Identify which cell holds the provided text, then report its [X, Y] central coordinate. 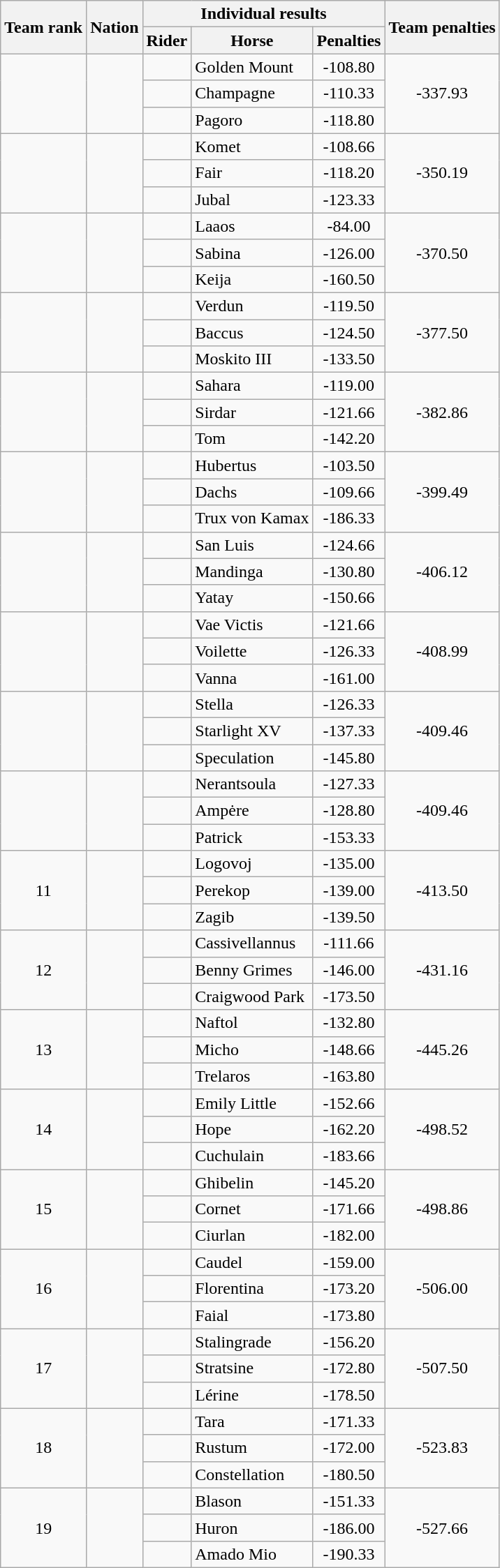
-190.33 [349, 1554]
-135.00 [349, 864]
-507.50 [442, 1368]
-127.33 [349, 784]
-523.83 [442, 1448]
17 [43, 1368]
-173.50 [349, 996]
Cassivellannus [252, 943]
-111.66 [349, 943]
-337.93 [442, 94]
-178.50 [349, 1395]
-110.33 [349, 94]
-139.50 [349, 917]
Cornet [252, 1209]
Keija [252, 279]
-408.99 [442, 651]
Jubal [252, 200]
-108.66 [349, 147]
-172.80 [349, 1368]
Ciurlan [252, 1236]
Trux von Kamax [252, 518]
18 [43, 1448]
-151.33 [349, 1501]
Verdun [252, 306]
Craigwood Park [252, 996]
-103.50 [349, 465]
Horse [252, 40]
Blason [252, 1501]
-146.00 [349, 970]
Zagib [252, 917]
-156.20 [349, 1342]
Baccus [252, 333]
Rider [167, 40]
-406.12 [442, 572]
-163.80 [349, 1076]
-148.66 [349, 1050]
Team rank [43, 27]
Speculation [252, 757]
Penalties [349, 40]
Vae Victis [252, 625]
-173.80 [349, 1315]
-498.86 [442, 1209]
Fair [252, 173]
-382.86 [442, 412]
Dachs [252, 492]
San Luis [252, 545]
-108.80 [349, 67]
12 [43, 970]
-139.00 [349, 890]
Ampėre [252, 811]
-186.00 [349, 1528]
-109.66 [349, 492]
Rustum [252, 1448]
Tara [252, 1421]
-183.66 [349, 1156]
-162.20 [349, 1129]
-527.66 [442, 1528]
Sahara [252, 386]
Micho [252, 1050]
-152.66 [349, 1103]
19 [43, 1528]
Cuchulain [252, 1156]
Emily Little [252, 1103]
Perekop [252, 890]
Laaos [252, 226]
-126.00 [349, 253]
Caudel [252, 1262]
Stratsine [252, 1368]
Nation [115, 27]
-153.33 [349, 837]
-124.66 [349, 545]
Champagne [252, 94]
-171.33 [349, 1421]
Hubertus [252, 465]
Lérine [252, 1395]
Trelaros [252, 1076]
Individual results [264, 14]
-142.20 [349, 439]
-119.50 [349, 306]
Mandinga [252, 572]
-128.80 [349, 811]
-413.50 [442, 890]
-186.33 [349, 518]
-124.50 [349, 333]
Vanna [252, 678]
Constellation [252, 1474]
Stalingrade [252, 1342]
Voilette [252, 651]
Faial [252, 1315]
-180.50 [349, 1474]
Sabina [252, 253]
Yatay [252, 598]
16 [43, 1289]
Starlight XV [252, 731]
-133.50 [349, 359]
Stella [252, 704]
-159.00 [349, 1262]
-182.00 [349, 1236]
Komet [252, 147]
Amado Mio [252, 1554]
-370.50 [442, 253]
-161.00 [349, 678]
-172.00 [349, 1448]
-145.20 [349, 1183]
Huron [252, 1528]
Sirdar [252, 412]
15 [43, 1209]
13 [43, 1050]
-150.66 [349, 598]
-350.19 [442, 173]
-431.16 [442, 970]
-377.50 [442, 332]
Nerantsoula [252, 784]
Team penalties [442, 27]
-84.00 [349, 226]
Moskito III [252, 359]
Golden Mount [252, 67]
Tom [252, 439]
-118.80 [349, 120]
-399.49 [442, 492]
-506.00 [442, 1289]
11 [43, 890]
-119.00 [349, 386]
Naftol [252, 1023]
Hope [252, 1129]
-118.20 [349, 173]
-173.20 [349, 1289]
-498.52 [442, 1129]
Ghibelin [252, 1183]
-132.80 [349, 1023]
Pagoro [252, 120]
-130.80 [349, 572]
-145.80 [349, 757]
Benny Grimes [252, 970]
-137.33 [349, 731]
-171.66 [349, 1209]
Florentina [252, 1289]
-445.26 [442, 1050]
-123.33 [349, 200]
-160.50 [349, 279]
14 [43, 1129]
Patrick [252, 837]
Logovoj [252, 864]
